Pinpoint the cell where the given text exists, returning its [X, Y] midpoint coordinate. 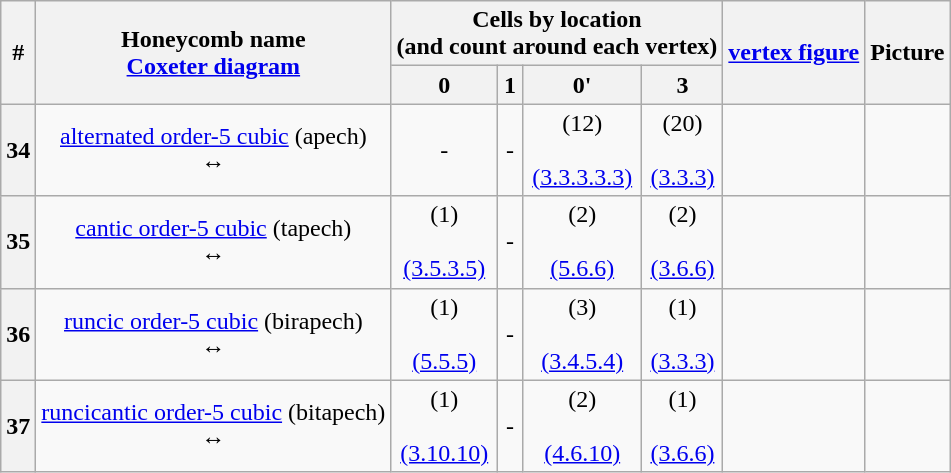
(3)(3.4.5.4) [582, 334]
3 [682, 85]
0' [582, 85]
runcicantic order-5 cubic (bitapech) ↔ [214, 426]
(1)(3.5.3.5) [444, 242]
34 [18, 150]
1 [510, 85]
(2)(5.6.6) [582, 242]
Honeycomb nameCoxeter diagram [214, 52]
vertex figure [794, 52]
35 [18, 242]
(1)(3.3.3) [682, 334]
alternated order-5 cubic (apech) ↔ [214, 150]
Picture [908, 52]
(2)(4.6.10) [582, 426]
(12)(3.3.3.3.3) [582, 150]
0 [444, 85]
cantic order-5 cubic (tapech) ↔ [214, 242]
(1)(3.6.6) [682, 426]
Cells by location(and count around each vertex) [557, 34]
36 [18, 334]
(20)(3.3.3) [682, 150]
(1)(5.5.5) [444, 334]
(2)(3.6.6) [682, 242]
# [18, 52]
37 [18, 426]
(1)(3.10.10) [444, 426]
runcic order-5 cubic (birapech) ↔ [214, 334]
